Find where the given text appears and provide that cell's center as (X, Y) coordinate. 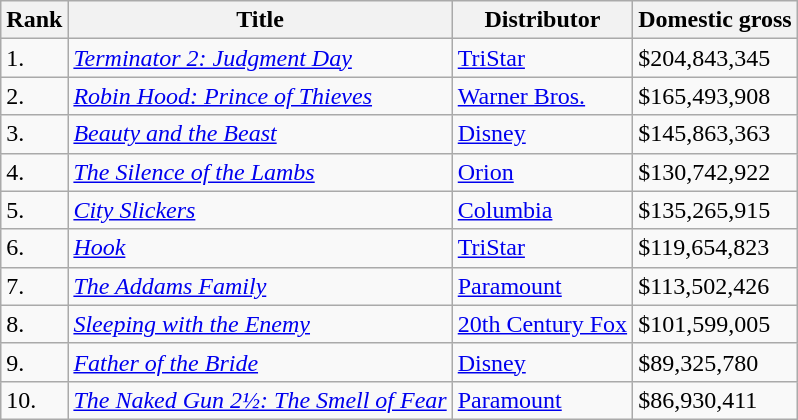
7. (34, 286)
2. (34, 96)
Beauty and the Beast (260, 134)
Domestic gross (716, 20)
$86,930,411 (716, 400)
$165,493,908 (716, 96)
Rank (34, 20)
Warner Bros. (542, 96)
5. (34, 210)
6. (34, 248)
Terminator 2: Judgment Day (260, 58)
Father of the Bride (260, 362)
City Slickers (260, 210)
1. (34, 58)
Title (260, 20)
$135,265,915 (716, 210)
$145,863,363 (716, 134)
Distributor (542, 20)
$204,843,345 (716, 58)
$113,502,426 (716, 286)
Columbia (542, 210)
Sleeping with the Enemy (260, 324)
Hook (260, 248)
10. (34, 400)
9. (34, 362)
20th Century Fox (542, 324)
4. (34, 172)
$101,599,005 (716, 324)
$130,742,922 (716, 172)
$119,654,823 (716, 248)
The Silence of the Lambs (260, 172)
3. (34, 134)
The Naked Gun 2½: The Smell of Fear (260, 400)
The Addams Family (260, 286)
$89,325,780 (716, 362)
Robin Hood: Prince of Thieves (260, 96)
8. (34, 324)
Orion (542, 172)
